Output the (x, y) coordinate of the center of the cell containing the given text.  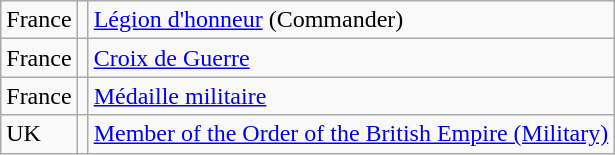
Médaille militaire (351, 96)
Légion d'honneur (Commander) (351, 20)
Member of the Order of the British Empire (Military) (351, 134)
UK (39, 134)
Croix de Guerre (351, 58)
